Find where the given text appears and provide that cell's center as (X, Y) coordinate. 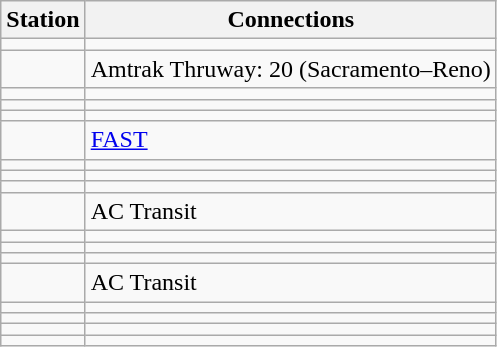
Connections (290, 20)
Station (43, 20)
Amtrak Thruway: 20 (Sacramento–Reno) (290, 69)
FAST (290, 140)
